Search for the cell housing the specified text and yield its (X, Y) center coordinate. 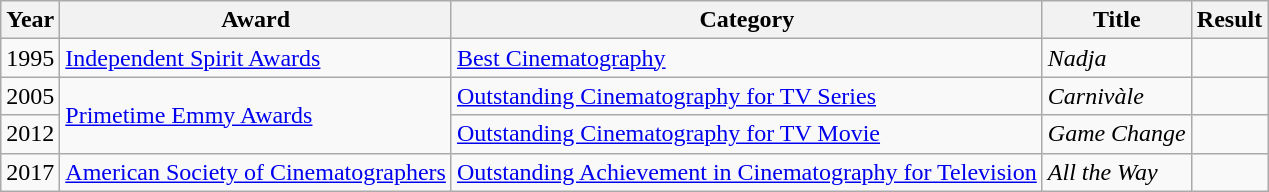
Result (1229, 20)
Outstanding Cinematography for TV Movie (746, 134)
Nadja (1116, 58)
Outstanding Achievement in Cinematography for Television (746, 172)
Primetime Emmy Awards (256, 115)
Category (746, 20)
2017 (30, 172)
Carnivàle (1116, 96)
2012 (30, 134)
Title (1116, 20)
Award (256, 20)
1995 (30, 58)
Independent Spirit Awards (256, 58)
2005 (30, 96)
Outstanding Cinematography for TV Series (746, 96)
Game Change (1116, 134)
All the Way (1116, 172)
American Society of Cinematographers (256, 172)
Year (30, 20)
Best Cinematography (746, 58)
